Return (x, y) of the center of cell containing provided text 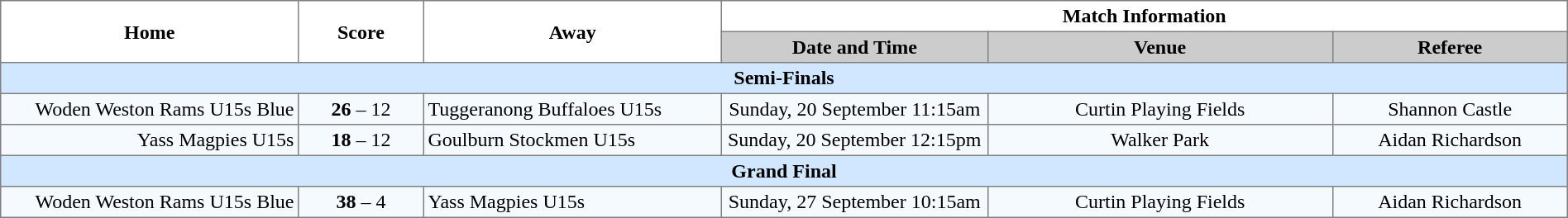
Shannon Castle (1450, 109)
38 – 4 (361, 202)
Semi-Finals (784, 78)
Score (361, 31)
Home (150, 31)
Grand Final (784, 171)
Tuggeranong Buffaloes U15s (572, 109)
Away (572, 31)
Sunday, 20 September 11:15am (854, 109)
Date and Time (854, 47)
Venue (1159, 47)
Walker Park (1159, 140)
Match Information (1145, 17)
Referee (1450, 47)
Sunday, 20 September 12:15pm (854, 140)
Sunday, 27 September 10:15am (854, 202)
Goulburn Stockmen U15s (572, 140)
26 – 12 (361, 109)
18 – 12 (361, 140)
